For the text-containing cell, return its midpoint in [X, Y] coordinate format. 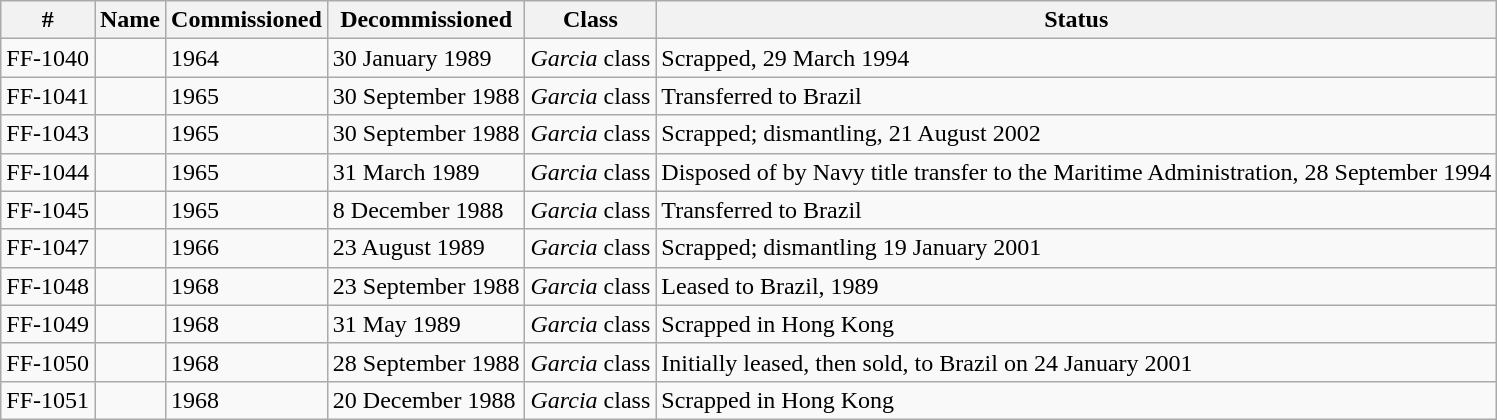
FF-1040 [48, 58]
20 December 1988 [426, 400]
FF-1043 [48, 134]
Decommissioned [426, 20]
FF-1051 [48, 400]
Initially leased, then sold, to Brazil on 24 January 2001 [1076, 362]
Leased to Brazil, 1989 [1076, 286]
28 September 1988 [426, 362]
FF-1045 [48, 210]
31 May 1989 [426, 324]
Disposed of by Navy title transfer to the Maritime Administration, 28 September 1994 [1076, 172]
8 December 1988 [426, 210]
30 January 1989 [426, 58]
FF-1047 [48, 248]
Scrapped; dismantling 19 January 2001 [1076, 248]
Name [130, 20]
Class [590, 20]
Scrapped, 29 March 1994 [1076, 58]
FF-1041 [48, 96]
# [48, 20]
23 September 1988 [426, 286]
FF-1049 [48, 324]
FF-1044 [48, 172]
Commissioned [247, 20]
FF-1050 [48, 362]
1964 [247, 58]
Status [1076, 20]
Scrapped; dismantling, 21 August 2002 [1076, 134]
FF-1048 [48, 286]
23 August 1989 [426, 248]
31 March 1989 [426, 172]
1966 [247, 248]
